Provide the (X, Y) coordinate of the cell's center where the given text is located.  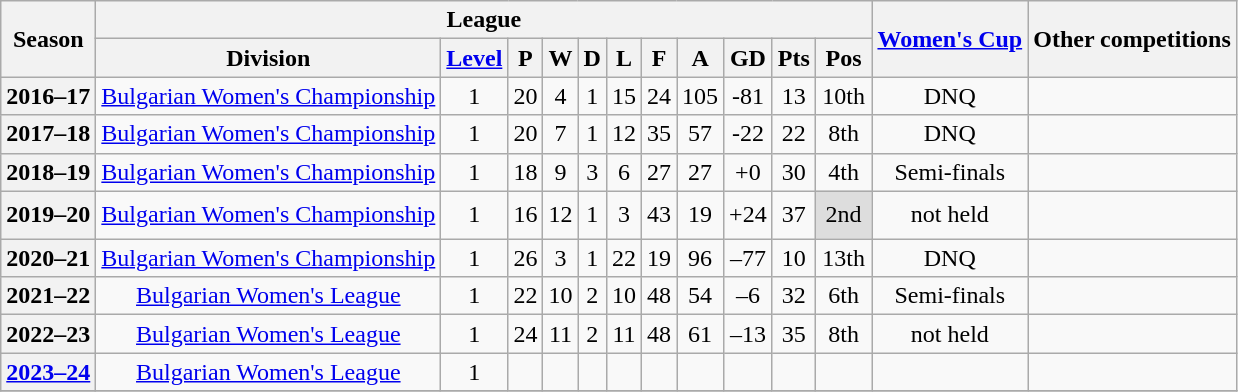
18 (526, 172)
26 (526, 258)
–13 (748, 334)
Pos (844, 58)
61 (700, 334)
+24 (748, 215)
Season (48, 39)
43 (658, 215)
+0 (748, 172)
13th (844, 258)
2nd (844, 215)
–6 (748, 296)
2023–24 (48, 372)
-22 (748, 134)
W (560, 58)
-81 (748, 96)
6 (624, 172)
32 (794, 296)
54 (700, 296)
F (658, 58)
13 (794, 96)
37 (794, 215)
15 (624, 96)
4 (560, 96)
2020–21 (48, 258)
57 (700, 134)
6th (844, 296)
7 (560, 134)
2021–22 (48, 296)
9 (560, 172)
Other competitions (1132, 39)
2018–19 (48, 172)
16 (526, 215)
10th (844, 96)
D (592, 58)
League (484, 20)
Pts (794, 58)
Women's Cup (950, 39)
2022–23 (48, 334)
96 (700, 258)
Division (268, 58)
105 (700, 96)
2016–17 (48, 96)
2017–18 (48, 134)
30 (794, 172)
2019–20 (48, 215)
–77 (748, 258)
L (624, 58)
A (700, 58)
P (526, 58)
4th (844, 172)
GD (748, 58)
Level (474, 58)
